Capture the cell that displays the provided text and extract its [x, y] central coordinate. 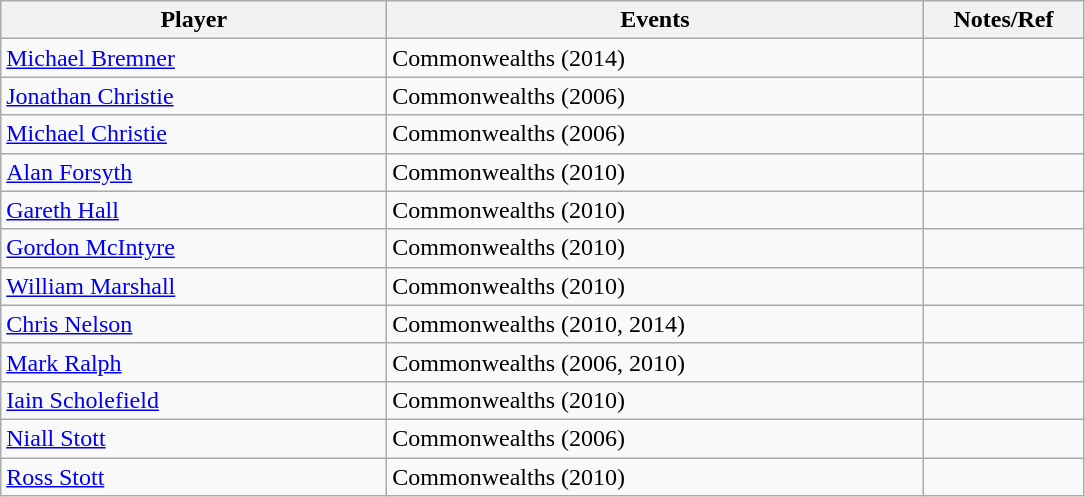
Michael Bremner [194, 58]
Commonwealths (2014) [655, 58]
Gareth Hall [194, 210]
Michael Christie [194, 134]
Events [655, 20]
Commonwealths (2006, 2010) [655, 362]
Iain Scholefield [194, 400]
Jonathan Christie [194, 96]
Commonwealths (2010, 2014) [655, 324]
Gordon McIntyre [194, 248]
Niall Stott [194, 438]
Ross Stott [194, 477]
William Marshall [194, 286]
Notes/Ref [1004, 20]
Alan Forsyth [194, 172]
Player [194, 20]
Mark Ralph [194, 362]
Chris Nelson [194, 324]
